Search for the cell housing the specified text and yield its [X, Y] center coordinate. 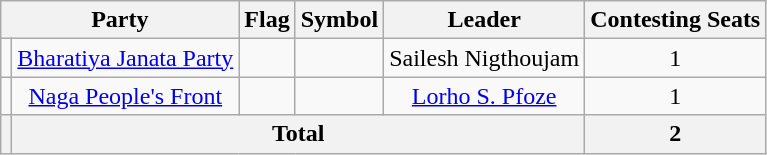
Lorho S. Pfoze [484, 96]
Party [120, 20]
Bharatiya Janata Party [126, 58]
Contesting Seats [676, 20]
Total [298, 134]
Leader [484, 20]
2 [676, 134]
Symbol [339, 20]
Sailesh Nigthoujam [484, 58]
Naga People's Front [126, 96]
Flag [267, 20]
